Output the (X, Y) coordinate of the center of the cell containing the given text.  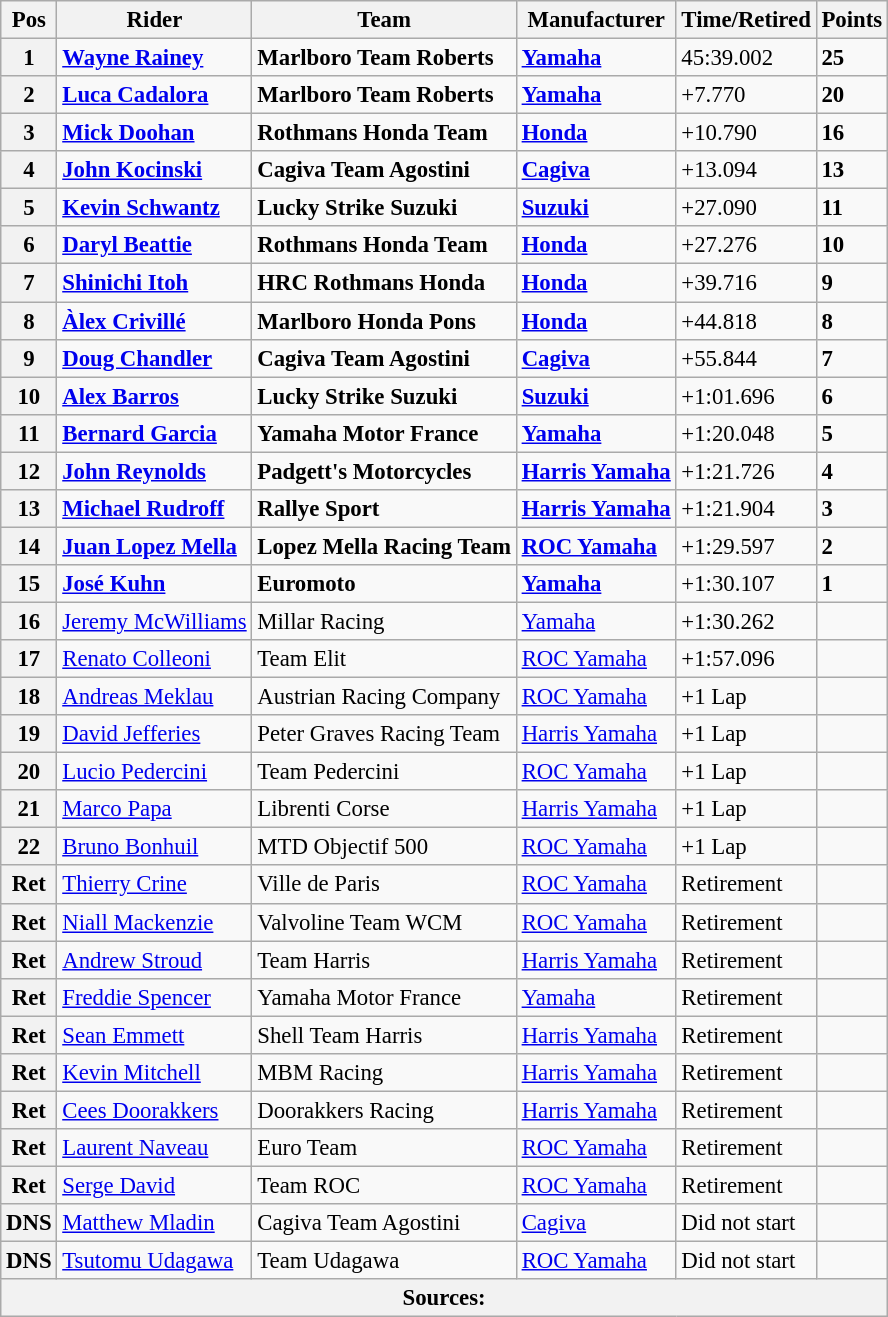
+55.844 (746, 358)
Cees Doorakkers (154, 1110)
Renato Colleoni (154, 659)
Points (852, 20)
Peter Graves Racing Team (384, 734)
+27.090 (746, 208)
25 (852, 58)
+39.716 (746, 283)
45:39.002 (746, 58)
Andreas Meklau (154, 697)
Laurent Naveau (154, 1148)
Rallye Sport (384, 509)
HRC Rothmans Honda (384, 283)
Serge David (154, 1185)
+1:29.597 (746, 546)
+1:57.096 (746, 659)
Team (384, 20)
Shell Team Harris (384, 1035)
22 (29, 847)
Luca Cadalora (154, 95)
Marlboro Honda Pons (384, 321)
Alex Barros (154, 396)
Mick Doohan (154, 133)
Millar Racing (384, 621)
Ville de Paris (384, 885)
+1:20.048 (746, 433)
José Kuhn (154, 584)
+1:21.904 (746, 509)
Niall Mackenzie (154, 922)
21 (29, 809)
David Jefferies (154, 734)
Kevin Mitchell (154, 1073)
Juan Lopez Mella (154, 546)
12 (29, 471)
Daryl Beattie (154, 245)
Marco Papa (154, 809)
Team ROC (384, 1185)
Àlex Crivillé (154, 321)
+1:01.696 (746, 396)
Shinichi Itoh (154, 283)
+13.094 (746, 170)
+1:30.262 (746, 621)
Team Udagawa (384, 1261)
John Kocinski (154, 170)
Lopez Mella Racing Team (384, 546)
+10.790 (746, 133)
17 (29, 659)
John Reynolds (154, 471)
+27.276 (746, 245)
Manufacturer (596, 20)
Thierry Crine (154, 885)
Bernard Garcia (154, 433)
Euromoto (384, 584)
19 (29, 734)
Doug Chandler (154, 358)
Valvoline Team WCM (384, 922)
Time/Retired (746, 20)
Team Pedercini (384, 772)
Pos (29, 20)
Michael Rudroff (154, 509)
Doorakkers Racing (384, 1110)
14 (29, 546)
18 (29, 697)
+44.818 (746, 321)
Lucio Pedercini (154, 772)
Bruno Bonhuil (154, 847)
MBM Racing (384, 1073)
Kevin Schwantz (154, 208)
Matthew Mladin (154, 1223)
Euro Team (384, 1148)
15 (29, 584)
Austrian Racing Company (384, 697)
Jeremy McWilliams (154, 621)
Padgett's Motorcycles (384, 471)
Freddie Spencer (154, 997)
Librenti Corse (384, 809)
Sean Emmett (154, 1035)
Rider (154, 20)
Sources: (444, 1298)
Team Elit (384, 659)
Andrew Stroud (154, 960)
+1:21.726 (746, 471)
Team Harris (384, 960)
MTD Objectif 500 (384, 847)
+7.770 (746, 95)
Tsutomu Udagawa (154, 1261)
Wayne Rainey (154, 58)
+1:30.107 (746, 584)
